Find where the given text appears and provide that cell's center as [X, Y] coordinate. 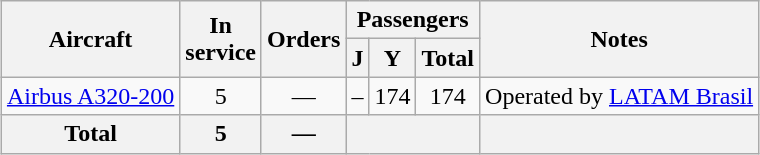
Y [392, 58]
Passengers [413, 20]
Airbus A320-200 [90, 96]
– [358, 96]
Aircraft [90, 39]
In service [221, 39]
Orders [303, 39]
J [358, 58]
Operated by LATAM Brasil [620, 96]
Notes [620, 39]
